Search for the cell housing the specified text and yield its [x, y] center coordinate. 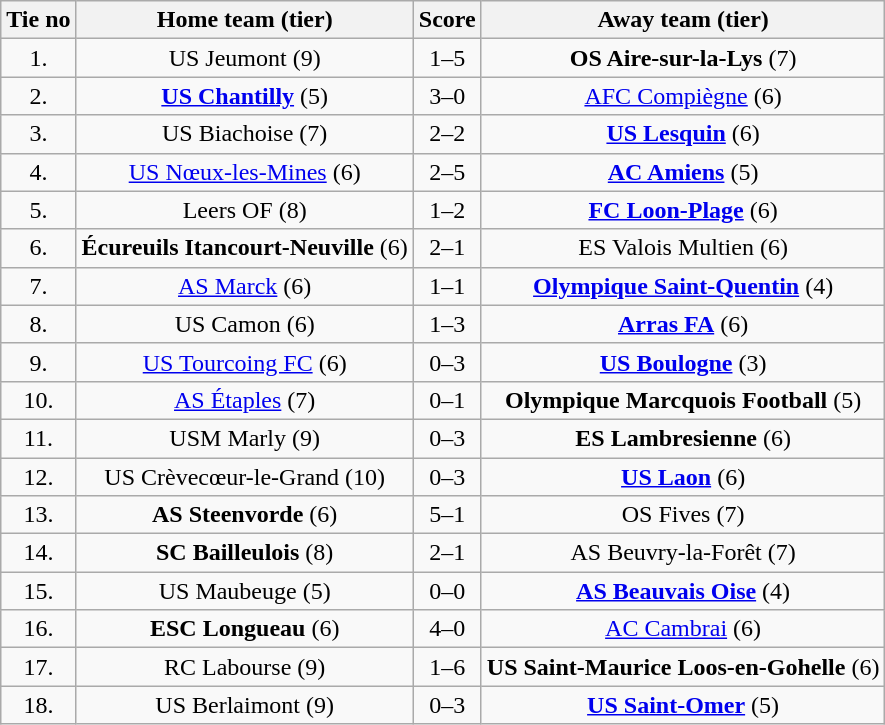
5. [38, 210]
Score [447, 20]
2–5 [447, 172]
1. [38, 58]
US Berlaimont (9) [244, 705]
4–0 [447, 629]
US Nœux-les-Mines (6) [244, 172]
Olympique Marcquois Football (5) [683, 400]
18. [38, 705]
ESC Longueau (6) [244, 629]
Leers OF (8) [244, 210]
0–0 [447, 591]
AC Cambrai (6) [683, 629]
2–2 [447, 134]
9. [38, 362]
ES Lambresienne (6) [683, 438]
ES Valois Multien (6) [683, 248]
RC Labourse (9) [244, 667]
17. [38, 667]
Home team (tier) [244, 20]
16. [38, 629]
US Saint-Omer (5) [683, 705]
US Tourcoing FC (6) [244, 362]
0–1 [447, 400]
15. [38, 591]
AS Marck (6) [244, 286]
AC Amiens (5) [683, 172]
Away team (tier) [683, 20]
3. [38, 134]
US Saint-Maurice Loos-en-Gohelle (6) [683, 667]
1–2 [447, 210]
US Maubeuge (5) [244, 591]
13. [38, 515]
US Boulogne (3) [683, 362]
5–1 [447, 515]
10. [38, 400]
1–5 [447, 58]
OS Aire-sur-la-Lys (7) [683, 58]
6. [38, 248]
Écureuils Itancourt-Neuville (6) [244, 248]
US Laon (6) [683, 477]
AS Étaples (7) [244, 400]
2. [38, 96]
US Chantilly (5) [244, 96]
1–3 [447, 324]
OS Fives (7) [683, 515]
Arras FA (6) [683, 324]
4. [38, 172]
12. [38, 477]
3–0 [447, 96]
7. [38, 286]
US Jeumont (9) [244, 58]
SC Bailleulois (8) [244, 553]
14. [38, 553]
US Camon (6) [244, 324]
Olympique Saint-Quentin (4) [683, 286]
AFC Compiègne (6) [683, 96]
FC Loon-Plage (6) [683, 210]
US Biachoise (7) [244, 134]
11. [38, 438]
1–6 [447, 667]
US Lesquin (6) [683, 134]
AS Beuvry-la-Forêt (7) [683, 553]
1–1 [447, 286]
8. [38, 324]
US Crèvecœur-le-Grand (10) [244, 477]
AS Beauvais Oise (4) [683, 591]
Tie no [38, 20]
USM Marly (9) [244, 438]
AS Steenvorde (6) [244, 515]
